Find where the given text appears and provide that cell's center as (X, Y) coordinate. 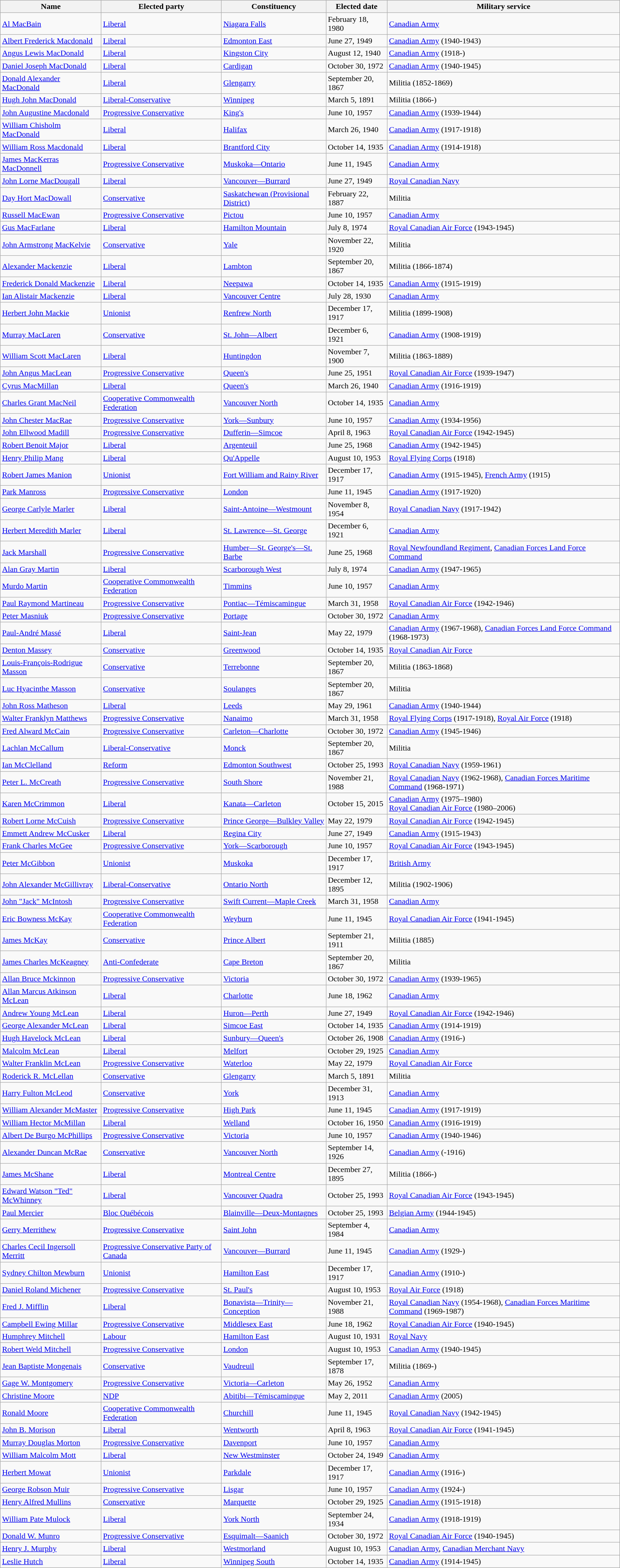
Royal Newfoundland Regiment, Canadian Forces Land Force Command (503, 552)
November 22, 1920 (356, 245)
Paul Mercier (51, 1212)
Argenteuil (274, 445)
Belgian Army (1944-1945) (503, 1212)
Pontiac—Témiscamingue (274, 603)
October 16, 1950 (356, 1123)
Donald Alexander MacDonald (51, 83)
Ian McClelland (51, 765)
Canadian Army (1939-1944) (503, 113)
Harry Fulton McLeod (51, 1093)
Canadian Army (-1916) (503, 1152)
Canadian Army (1915-1918) (503, 1502)
Militia (1863-1868) (503, 667)
September 4, 1984 (356, 1230)
Portage (274, 616)
York (274, 1093)
Day Hort MacDowall (51, 198)
Gerry Merrithew (51, 1230)
William Alexander McMaster (51, 1110)
May 2, 2011 (356, 1396)
Leslie Hutch (51, 1561)
Ontario North (274, 885)
Emmett Andrew McCusker (51, 833)
Sydney Chilton Mewburn (51, 1273)
Elected date (356, 7)
Canadian Army (1924-) (503, 1489)
Alan Gray Martin (51, 569)
Yale (274, 245)
James McKay (51, 940)
Military service (503, 7)
Al MacBain (51, 24)
Murray MacLaren (51, 334)
Royal Canadian Navy (1942-1945) (503, 1413)
Militia (1869-) (503, 1366)
Sunbury—Queen's (274, 1038)
Fort William and Rainy River (274, 475)
May 26, 1952 (356, 1383)
Canadian Army (1940-1944) (503, 706)
William Hector McMillan (51, 1123)
Cardigan (274, 66)
Canadian Army (1908-1919) (503, 334)
Canadian Army (1915-1945), French Army (1915) (503, 475)
Roderick R. McLellan (51, 1076)
Canadian Army (1945-1946) (503, 731)
Louis-François-Rodrigue Masson (51, 667)
Royal Canadian Navy (1962-1968), Canadian Forces Maritime Command (1968-1971) (503, 782)
Robert Benoit Major (51, 445)
December 31, 1913 (356, 1093)
York—Scarborough (274, 846)
Westmorland (274, 1549)
Canadian Army (1940-1943) (503, 41)
Peter McGibbon (51, 863)
Alexander Mackenzie (51, 266)
Jack Marshall (51, 552)
Fred Alward McCain (51, 731)
Canadian Army (1914-1918) (503, 147)
John B. Morison (51, 1430)
Herbert John Mackie (51, 313)
St. John—Albert (274, 334)
Eric Bowness McKay (51, 918)
Lachlan McCallum (51, 748)
Leeds (274, 706)
Prince George—Bulkley Valley (274, 821)
Canadian Army (1967-1968), Canadian Forces Land Force Command (1968-1973) (503, 633)
Paul-André Massé (51, 633)
Simcoe East (274, 1026)
John Alexander McGillivray (51, 885)
Royal Navy (503, 1337)
Royal Canadian Air Force (1939-1947) (503, 373)
Cyrus MacMillan (51, 386)
George Carlyle Marler (51, 509)
December 12, 1895 (356, 885)
Walter Franklin McLean (51, 1063)
Timmins (274, 586)
Halifax (274, 130)
Herbert Meredith Marler (51, 530)
Neepawa (274, 283)
Canadian Army (1914-1945) (503, 1561)
Edward Watson "Ted" McWhinney (51, 1195)
Canadian Army (1917-1918) (503, 130)
British Army (503, 863)
NDP (162, 1396)
Royal Canadian Navy (1954-1968), Canadian Forces Maritime Command (1969-1987) (503, 1307)
Constituency (274, 7)
John Chester MacRae (51, 420)
September 24, 1934 (356, 1519)
Luc Hyacinthe Masson (51, 689)
Charlotte (274, 996)
November 8, 1954 (356, 509)
Humphrey Mitchell (51, 1337)
Hugh Havelock McLean (51, 1038)
Frank Charles McGee (51, 846)
William Pate Mulock (51, 1519)
Daniel Roland Michener (51, 1290)
Paul Raymond Martineau (51, 603)
Welland (274, 1123)
St. Paul's (274, 1290)
Edmonton Southwest (274, 765)
Huron—Perth (274, 1013)
Albert Frederick Macdonald (51, 41)
Malcolm McLean (51, 1051)
Melfort (274, 1051)
November 7, 1900 (356, 356)
George Alexander McLean (51, 1026)
Hugh John MacDonald (51, 100)
Swift Current—Maple Creek (274, 902)
September 21, 1911 (356, 940)
Canadian Army (1917-1920) (503, 492)
Canadian Army (1910-) (503, 1273)
Angus Lewis MacDonald (51, 53)
High Park (274, 1110)
Daniel Joseph MacDonald (51, 66)
Vancouver Quadra (274, 1195)
Blainville—Deux-Montagnes (274, 1212)
James MacKerras MacDonnell (51, 164)
Christine Moore (51, 1396)
Royal Canadian Navy (1959-1961) (503, 765)
September 14, 1926 (356, 1152)
Canadian Army (1975–1980)Royal Canadian Air Force (1980–2006) (503, 804)
Alexander Duncan McRae (51, 1152)
John Angus MacLean (51, 373)
October 24, 1949 (356, 1455)
Esquimalt—Saanich (274, 1536)
Niagara Falls (274, 24)
Abitibi—Témiscamingue (274, 1396)
South Shore (274, 782)
Lambton (274, 266)
Henry J. Murphy (51, 1549)
October 26, 1908 (356, 1038)
Canadian Army, Canadian Merchant Navy (503, 1549)
Victoria—Carleton (274, 1383)
Kanata—Carleton (274, 804)
Denton Massey (51, 650)
John Ross Matheson (51, 706)
Bonavista—Trinity—Conception (274, 1307)
Qu'Appelle (274, 458)
Charles Cecil Ingersoll Merritt (51, 1251)
Canadian Army (1918-1919) (503, 1519)
Herbert Mowat (51, 1472)
Saskatchewan (Provisional District) (274, 198)
Robert James Manion (51, 475)
Muskoka (274, 863)
Terrebonne (274, 667)
Gage W. Montgomery (51, 1383)
Canadian Army (1929-) (503, 1251)
Canadian Army (1934-1956) (503, 420)
Ian Alistair Mackenzie (51, 296)
James McShane (51, 1174)
Peter Masniuk (51, 616)
John Augustine Macdonald (51, 113)
Gus MacFarlane (51, 228)
Henry Alfred Mullins (51, 1502)
Winnipeg South (274, 1561)
Canadian Army (1914-1919) (503, 1026)
Canadian Army (1918-) (503, 53)
Greenwood (274, 650)
George Robson Muir (51, 1489)
Huntingdon (274, 356)
Donald W. Munro (51, 1536)
Name (51, 7)
Cape Breton (274, 961)
Karen McCrimmon (51, 804)
August 12, 1940 (356, 53)
Reform (162, 765)
Elected party (162, 7)
Vaudreuil (274, 1366)
Royal Flying Corps (1918) (503, 458)
February 22, 1887 (356, 198)
Walter Franklyn Matthews (51, 718)
St. Lawrence—St. George (274, 530)
Humber—St. George's—St. Barbe (274, 552)
Saint-Antoine—Westmount (274, 509)
James Charles McKeagney (51, 961)
William Malcolm Mott (51, 1455)
Canadian Army (1947-1965) (503, 569)
William Chisholm MacDonald (51, 130)
Albert De Burgo McPhillips (51, 1135)
Kingston City (274, 53)
Wentworth (274, 1430)
Canadian Army (1939-1965) (503, 979)
Muskoka—Ontario (274, 164)
Militia (1852-1869) (503, 83)
Waterloo (274, 1063)
York North (274, 1519)
William Ross Macdonald (51, 147)
John Lorne MacDougall (51, 181)
Middlesex East (274, 1324)
Canadian Army (1942-1945) (503, 445)
Robert Weld Mitchell (51, 1349)
Royal Canadian Navy (503, 181)
Canadian Army (1915-1919) (503, 283)
September 17, 1878 (356, 1366)
Labour (162, 1337)
Canadian Army (2005) (503, 1396)
York—Sunbury (274, 420)
Peter L. McCreath (51, 782)
Scarborough West (274, 569)
Andrew Young McLean (51, 1013)
Canadian Army (1915-1943) (503, 833)
Weyburn (274, 918)
Militia (1899-1908) (503, 313)
August 10, 1931 (356, 1337)
Churchill (274, 1413)
Renfrew North (274, 313)
Carleton—Charlotte (274, 731)
Robert Lorne McCuish (51, 821)
Pictou (274, 215)
Murray Douglas Morton (51, 1443)
Allan Bruce Mckinnon (51, 979)
July 28, 1930 (356, 296)
Fred J. Mifflin (51, 1307)
Park Manross (51, 492)
February 18, 1980 (356, 24)
October 15, 2015 (356, 804)
Edmonton East (274, 41)
Militia (1863-1889) (503, 356)
Davenport (274, 1443)
Militia (1885) (503, 940)
John Armstrong MacKelvie (51, 245)
Montreal Centre (274, 1174)
Ronald Moore (51, 1413)
Canadian Army (1917-1919) (503, 1110)
Parkdale (274, 1472)
Soulanges (274, 689)
Vancouver Centre (274, 296)
Marquette (274, 1502)
Frederick Donald Mackenzie (51, 283)
Jean Baptiste Mongenais (51, 1366)
Charles Grant MacNeil (51, 403)
Lisgar (274, 1489)
Winnipeg (274, 100)
Royal Air Force (1918) (503, 1290)
Allan Marcus Atkinson McLean (51, 996)
New Westminster (274, 1455)
Militia (1866-1874) (503, 266)
William Scott MacLaren (51, 356)
Progressive Conservative Party of Canada (162, 1251)
Canadian Army (1940-1946) (503, 1135)
Monck (274, 748)
Nanaimo (274, 718)
Royal Canadian Navy (1917-1942) (503, 509)
May 29, 1961 (356, 706)
Prince Albert (274, 940)
Brantford City (274, 147)
Anti-Confederate (162, 961)
Russell MacEwan (51, 215)
Bloc Québécois (162, 1212)
Militia (1902-1906) (503, 885)
Regina City (274, 833)
Campbell Ewing Millar (51, 1324)
Murdo Martin (51, 586)
Royal Flying Corps (1917-1918), Royal Air Force (1918) (503, 718)
Hamilton Mountain (274, 228)
John Ellwood Madill (51, 432)
Saint-Jean (274, 633)
December 27, 1895 (356, 1174)
Saint John (274, 1230)
Henry Philip Mang (51, 458)
John "Jack" McIntosh (51, 902)
Dufferin—Simcoe (274, 432)
King's (274, 113)
June 25, 1951 (356, 373)
